Scan for the cell matching the given text and deliver its (X, Y) coordinate at center. 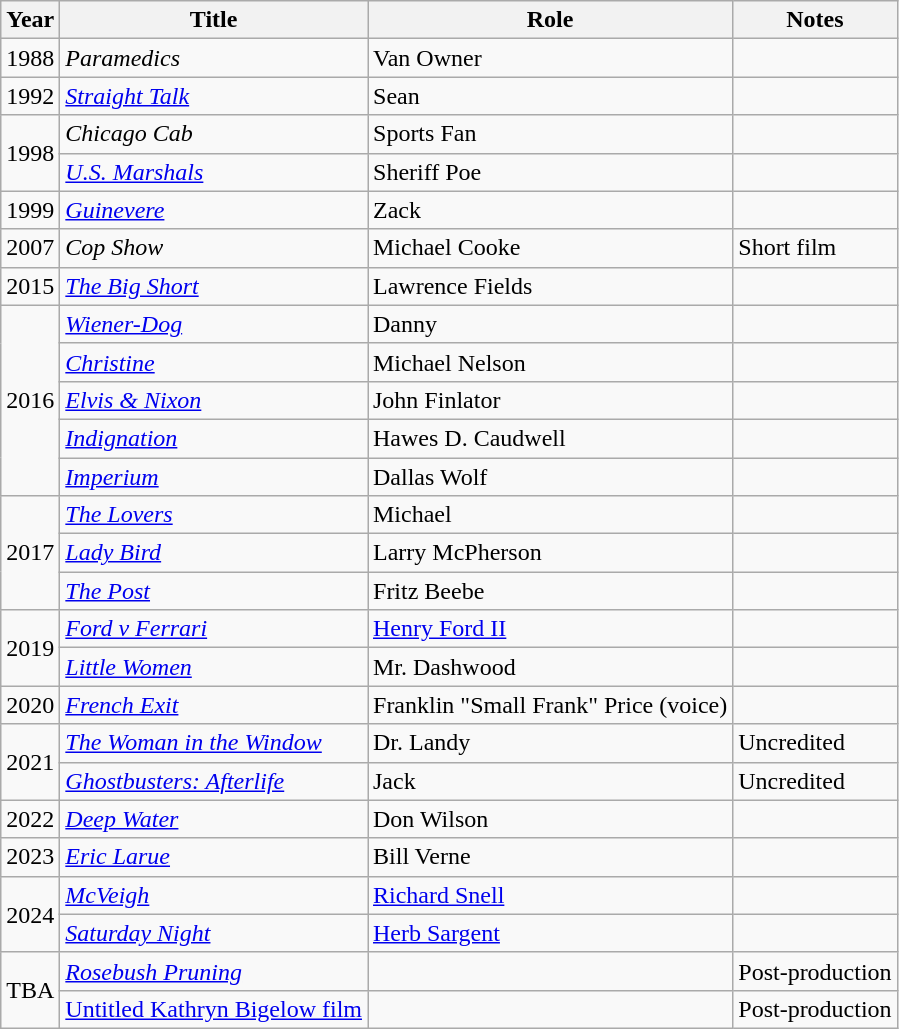
Larry McPherson (550, 553)
The Woman in the Window (214, 743)
2015 (30, 286)
Saturday Night (214, 933)
1992 (30, 96)
Title (214, 20)
Rosebush Pruning (214, 971)
Notes (815, 20)
Year (30, 20)
TBA (30, 990)
Role (550, 20)
Jack (550, 781)
Richard Snell (550, 895)
2007 (30, 248)
Sheriff Poe (550, 172)
Bill Verne (550, 857)
Ford v Ferrari (214, 629)
McVeigh (214, 895)
Short film (815, 248)
Sean (550, 96)
Ghostbusters: Afterlife (214, 781)
Little Women (214, 667)
2024 (30, 914)
Indignation (214, 438)
Danny (550, 324)
John Finlator (550, 400)
2017 (30, 553)
Dallas Wolf (550, 477)
1988 (30, 58)
French Exit (214, 705)
Sports Fan (550, 134)
Untitled Kathryn Bigelow film (214, 1009)
Hawes D. Caudwell (550, 438)
Mr. Dashwood (550, 667)
Guinevere (214, 210)
Dr. Landy (550, 743)
Eric Larue (214, 857)
Fritz Beebe (550, 591)
Michael Nelson (550, 362)
2020 (30, 705)
Deep Water (214, 819)
2019 (30, 648)
Cop Show (214, 248)
The Lovers (214, 515)
1999 (30, 210)
Henry Ford II (550, 629)
Paramedics (214, 58)
Lawrence Fields (550, 286)
2016 (30, 400)
Imperium (214, 477)
Michael Cooke (550, 248)
Lady Bird (214, 553)
Wiener-Dog (214, 324)
Franklin "Small Frank" Price (voice) (550, 705)
Straight Talk (214, 96)
Herb Sargent (550, 933)
2023 (30, 857)
The Big Short (214, 286)
U.S. Marshals (214, 172)
Zack (550, 210)
Chicago Cab (214, 134)
The Post (214, 591)
2022 (30, 819)
Van Owner (550, 58)
Elvis & Nixon (214, 400)
1998 (30, 153)
Christine (214, 362)
Michael (550, 515)
2021 (30, 762)
Don Wilson (550, 819)
